Extract the [X, Y] coordinate from the center of the cell holding the provided text.  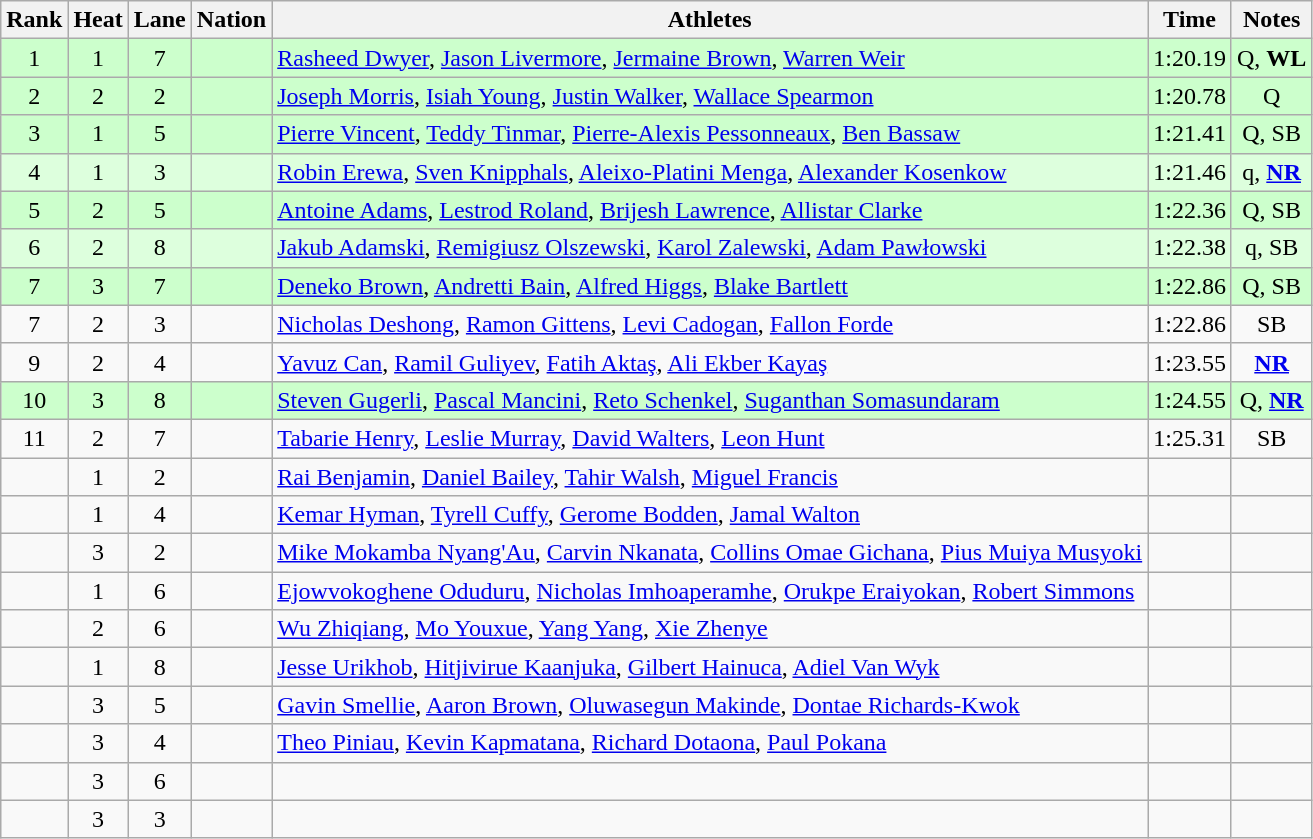
Q, NR [1271, 400]
NR [1271, 362]
q, SB [1271, 248]
11 [34, 438]
Rank [34, 20]
Ejowvokoghene Oduduru, Nicholas Imhoaperamhe, Orukpe Eraiyokan, Robert Simmons [710, 591]
Rai Benjamin, Daniel Bailey, Tahir Walsh, Miguel Francis [710, 477]
9 [34, 362]
Theo Piniau, Kevin Kapmatana, Richard Dotaona, Paul Pokana [710, 743]
1:23.55 [1190, 362]
Jesse Urikhob, Hitjivirue Kaanjuka, Gilbert Hainuca, Adiel Van Wyk [710, 667]
Nicholas Deshong, Ramon Gittens, Levi Cadogan, Fallon Forde [710, 324]
1:24.55 [1190, 400]
Time [1190, 20]
Robin Erewa, Sven Knipphals, Aleixo-Platini Menga, Alexander Kosenkow [710, 172]
Q, WL [1271, 58]
1:20.78 [1190, 96]
Steven Gugerli, Pascal Mancini, Reto Schenkel, Suganthan Somasundaram [710, 400]
1:21.41 [1190, 134]
Nation [231, 20]
Jakub Adamski, Remigiusz Olszewski, Karol Zalewski, Adam Pawłowski [710, 248]
1:22.38 [1190, 248]
Antoine Adams, Lestrod Roland, Brijesh Lawrence, Allistar Clarke [710, 210]
Heat [98, 20]
Gavin Smellie, Aaron Brown, Oluwasegun Makinde, Dontae Richards-Kwok [710, 705]
q, NR [1271, 172]
10 [34, 400]
Deneko Brown, Andretti Bain, Alfred Higgs, Blake Bartlett [710, 286]
Yavuz Can, Ramil Guliyev, Fatih Aktaş, Ali Ekber Kayaş [710, 362]
Wu Zhiqiang, Mo Youxue, Yang Yang, Xie Zhenye [710, 629]
Lane [160, 20]
Pierre Vincent, Teddy Tinmar, Pierre-Alexis Pessonneaux, Ben Bassaw [710, 134]
1:25.31 [1190, 438]
Q [1271, 96]
Joseph Morris, Isiah Young, Justin Walker, Wallace Spearmon [710, 96]
Tabarie Henry, Leslie Murray, David Walters, Leon Hunt [710, 438]
1:21.46 [1190, 172]
Rasheed Dwyer, Jason Livermore, Jermaine Brown, Warren Weir [710, 58]
1:22.36 [1190, 210]
Kemar Hyman, Tyrell Cuffy, Gerome Bodden, Jamal Walton [710, 515]
Athletes [710, 20]
Notes [1271, 20]
Mike Mokamba Nyang'Au, Carvin Nkanata, Collins Omae Gichana, Pius Muiya Musyoki [710, 553]
1:20.19 [1190, 58]
